Output the (x, y) coordinate of the center of the cell containing the given text.  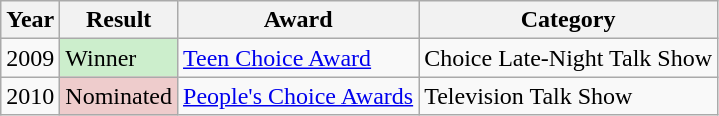
Year (30, 20)
Choice Late-Night Talk Show (568, 58)
2010 (30, 96)
2009 (30, 58)
Award (298, 20)
People's Choice Awards (298, 96)
Television Talk Show (568, 96)
Result (119, 20)
Category (568, 20)
Nominated (119, 96)
Winner (119, 58)
Teen Choice Award (298, 58)
